Detect which cell encompasses the target text, then output its (x, y) center coordinate. 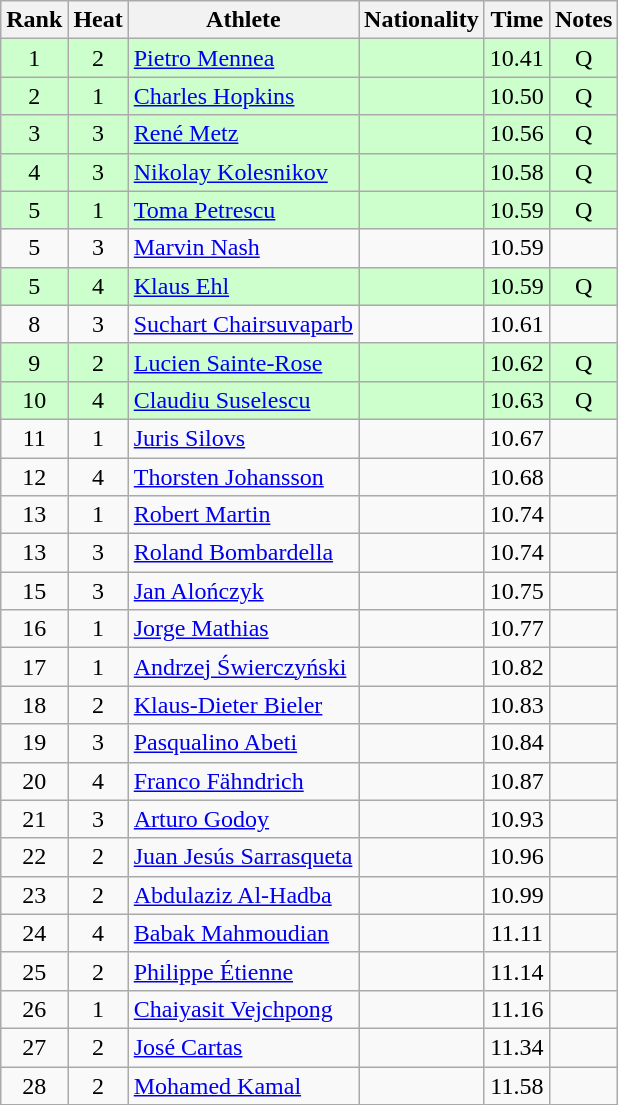
Klaus-Dieter Bieler (243, 705)
10.93 (516, 819)
Claudiu Suselescu (243, 400)
Marvin Nash (243, 248)
17 (34, 667)
Pasqualino Abeti (243, 743)
11.14 (516, 971)
11.11 (516, 933)
21 (34, 819)
11 (34, 438)
10.68 (516, 477)
Mohamed Kamal (243, 1085)
16 (34, 629)
Nationality (422, 20)
José Cartas (243, 1047)
Time (516, 20)
Rank (34, 20)
Chaiyasit Vejchpong (243, 1009)
Jorge Mathias (243, 629)
Notes (583, 20)
10.50 (516, 96)
10.87 (516, 781)
Pietro Mennea (243, 58)
11.58 (516, 1085)
10.62 (516, 362)
10.82 (516, 667)
27 (34, 1047)
Toma Petrescu (243, 210)
28 (34, 1085)
Athlete (243, 20)
Charles Hopkins (243, 96)
23 (34, 895)
Juris Silovs (243, 438)
Heat (98, 20)
Juan Jesús Sarrasqueta (243, 857)
Robert Martin (243, 515)
Jan Alończyk (243, 591)
10.84 (516, 743)
20 (34, 781)
19 (34, 743)
11.16 (516, 1009)
9 (34, 362)
26 (34, 1009)
22 (34, 857)
10.96 (516, 857)
10.58 (516, 172)
10.77 (516, 629)
25 (34, 971)
10.83 (516, 705)
10.63 (516, 400)
8 (34, 324)
24 (34, 933)
René Metz (243, 134)
Babak Mahmoudian (243, 933)
12 (34, 477)
10 (34, 400)
10.61 (516, 324)
10.67 (516, 438)
Nikolay Kolesnikov (243, 172)
10.41 (516, 58)
Franco Fähndrich (243, 781)
Arturo Godoy (243, 819)
Roland Bombardella (243, 553)
15 (34, 591)
Suchart Chairsuvaparb (243, 324)
11.34 (516, 1047)
Klaus Ehl (243, 286)
10.56 (516, 134)
Philippe Étienne (243, 971)
Thorsten Johansson (243, 477)
10.99 (516, 895)
10.75 (516, 591)
Abdulaziz Al-Hadba (243, 895)
Andrzej Świerczyński (243, 667)
Lucien Sainte-Rose (243, 362)
18 (34, 705)
